For the text-containing cell, return its midpoint in (x, y) coordinate format. 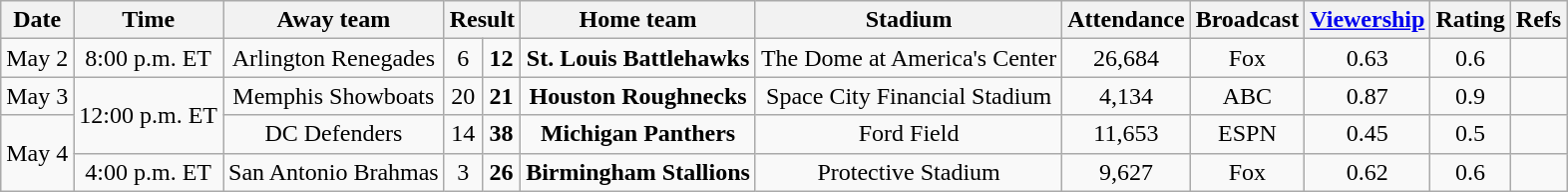
May 4 (38, 153)
11,653 (1126, 134)
Date (38, 20)
Memphis Showboats (334, 96)
St. Louis Battlehawks (638, 58)
Refs (1538, 20)
8:00 p.m. ET (149, 58)
0.63 (1368, 58)
The Dome at America's Center (908, 58)
San Antonio Brahmas (334, 172)
Broadcast (1247, 20)
38 (501, 134)
0.87 (1368, 96)
12:00 p.m. ET (149, 115)
Stadium (908, 20)
Rating (1470, 20)
May 2 (38, 58)
DC Defenders (334, 134)
0.5 (1470, 134)
ESPN (1247, 134)
3 (463, 172)
Space City Financial Stadium (908, 96)
12 (501, 58)
4:00 p.m. ET (149, 172)
0.45 (1368, 134)
Attendance (1126, 20)
Ford Field (908, 134)
Time (149, 20)
May 3 (38, 96)
Birmingham Stallions (638, 172)
Arlington Renegades (334, 58)
Michigan Panthers (638, 134)
26 (501, 172)
20 (463, 96)
0.62 (1368, 172)
ABC (1247, 96)
Protective Stadium (908, 172)
Home team (638, 20)
14 (463, 134)
21 (501, 96)
6 (463, 58)
Houston Roughnecks (638, 96)
4,134 (1126, 96)
Result (482, 20)
26,684 (1126, 58)
Viewership (1368, 20)
9,627 (1126, 172)
0.9 (1470, 96)
Away team (334, 20)
